Return [X, Y] of the center of cell containing provided text 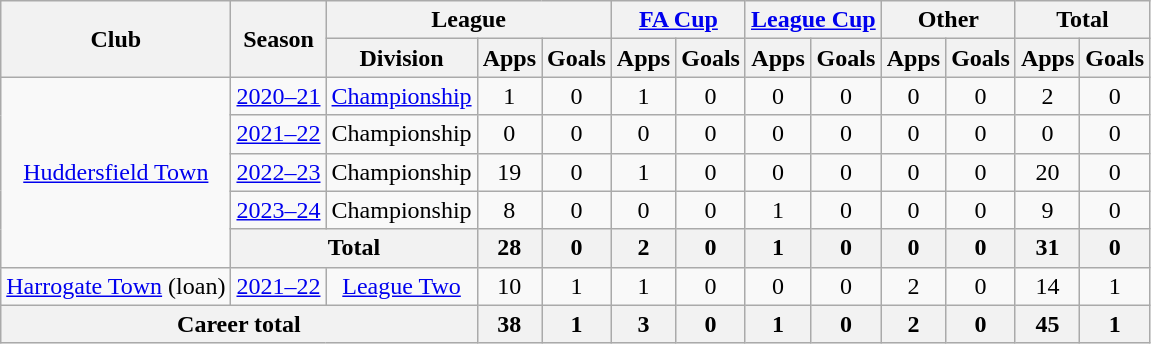
3 [643, 324]
45 [1047, 324]
FA Cup [678, 20]
2022–23 [278, 172]
Other [948, 20]
14 [1047, 286]
Career total [239, 324]
League [468, 20]
31 [1047, 248]
28 [509, 248]
10 [509, 286]
2023–24 [278, 210]
9 [1047, 210]
38 [509, 324]
League Two [402, 286]
Harrogate Town (loan) [116, 286]
Season [278, 39]
2020–21 [278, 96]
Division [402, 58]
19 [509, 172]
League Cup [813, 20]
Huddersfield Town [116, 172]
Club [116, 39]
20 [1047, 172]
8 [509, 210]
